Pinpoint the cell where the given text exists, returning its (x, y) midpoint coordinate. 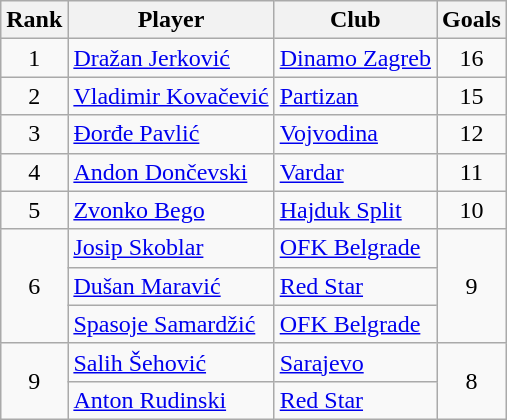
Dražan Jerković (171, 58)
Anton Rudinski (171, 400)
Partizan (355, 96)
11 (472, 172)
Zvonko Bego (171, 210)
Player (171, 20)
4 (34, 172)
8 (472, 381)
Dinamo Zagreb (355, 58)
Vladimir Kovačević (171, 96)
1 (34, 58)
Hajduk Split (355, 210)
Dušan Maravić (171, 286)
Sarajevo (355, 362)
Rank (34, 20)
12 (472, 134)
Spasoje Samardžić (171, 324)
Vardar (355, 172)
Salih Šehović (171, 362)
15 (472, 96)
10 (472, 210)
Andon Dončevski (171, 172)
Club (355, 20)
2 (34, 96)
3 (34, 134)
5 (34, 210)
6 (34, 286)
16 (472, 58)
Đorđe Pavlić (171, 134)
Goals (472, 20)
Vojvodina (355, 134)
Josip Skoblar (171, 248)
